Pinpoint the cell where the given text exists, returning its [X, Y] midpoint coordinate. 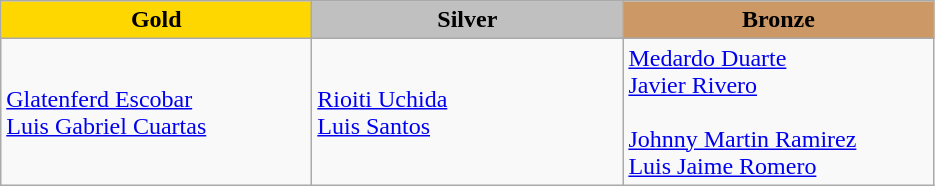
Glatenferd EscobarLuis Gabriel Cuartas [156, 112]
Rioiti UchidaLuis Santos [468, 112]
Medardo DuarteJavier RiveroJohnny Martin RamirezLuis Jaime Romero [778, 112]
Gold [156, 20]
Bronze [778, 20]
Silver [468, 20]
